For the text-containing cell, return its midpoint in [x, y] coordinate format. 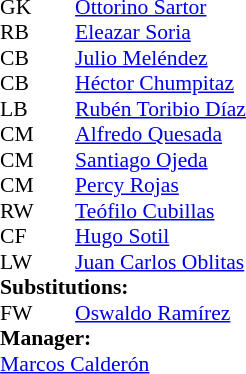
Santiago Ojeda [160, 160]
Juan Carlos Oblitas [160, 262]
Héctor Chumpitaz [160, 83]
FW [19, 313]
Rubén Toribio Díaz [160, 109]
Eleazar Soria [160, 33]
Hugo Sotil [160, 237]
Teófilo Cubillas [160, 211]
LW [19, 262]
RB [19, 33]
RW [19, 211]
LB [19, 109]
Oswaldo Ramírez [160, 313]
Julio Meléndez [160, 58]
CF [19, 237]
Percy Rojas [160, 185]
Alfredo Quesada [160, 135]
Manager: [123, 339]
Substitutions: [123, 287]
